Output the (x, y) coordinate of the center of the cell containing the given text.  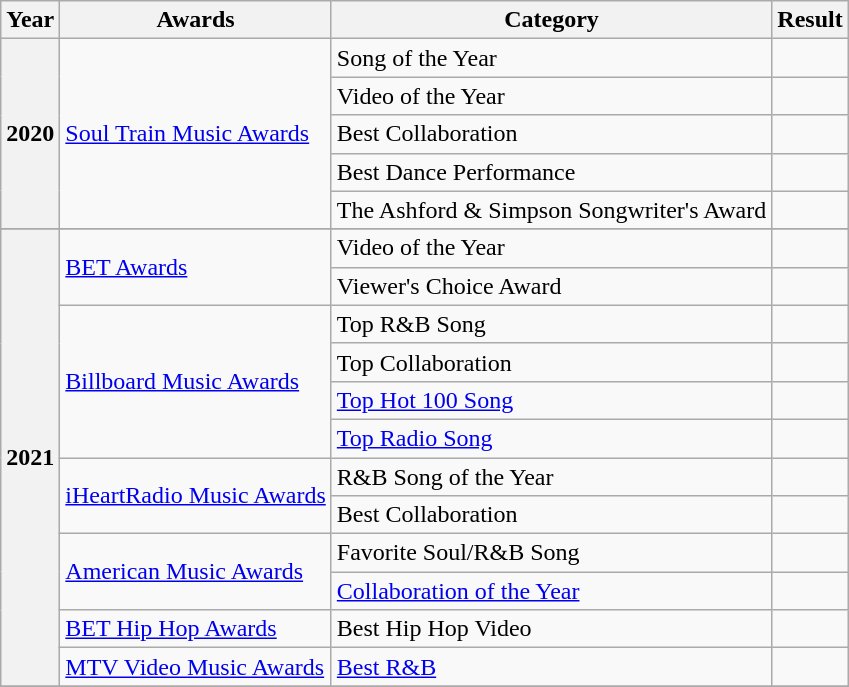
Year (30, 20)
iHeartRadio Music Awards (196, 496)
Collaboration of the Year (552, 591)
Best Hip Hop Video (552, 629)
American Music Awards (196, 572)
2021 (30, 458)
Viewer's Choice Award (552, 286)
Top R&B Song (552, 324)
Top Hot 100 Song (552, 400)
The Ashford & Simpson Songwriter's Award (552, 210)
Result (810, 20)
R&B Song of the Year (552, 477)
Billboard Music Awards (196, 381)
Favorite Soul/R&B Song (552, 553)
BET Hip Hop Awards (196, 629)
Soul Train Music Awards (196, 134)
2020 (30, 134)
Top Radio Song (552, 438)
MTV Video Music Awards (196, 667)
BET Awards (196, 267)
Best Dance Performance (552, 172)
Awards (196, 20)
Category (552, 20)
Song of the Year (552, 58)
Top Collaboration (552, 362)
Best R&B (552, 667)
